Capture the cell that displays the provided text and extract its (X, Y) central coordinate. 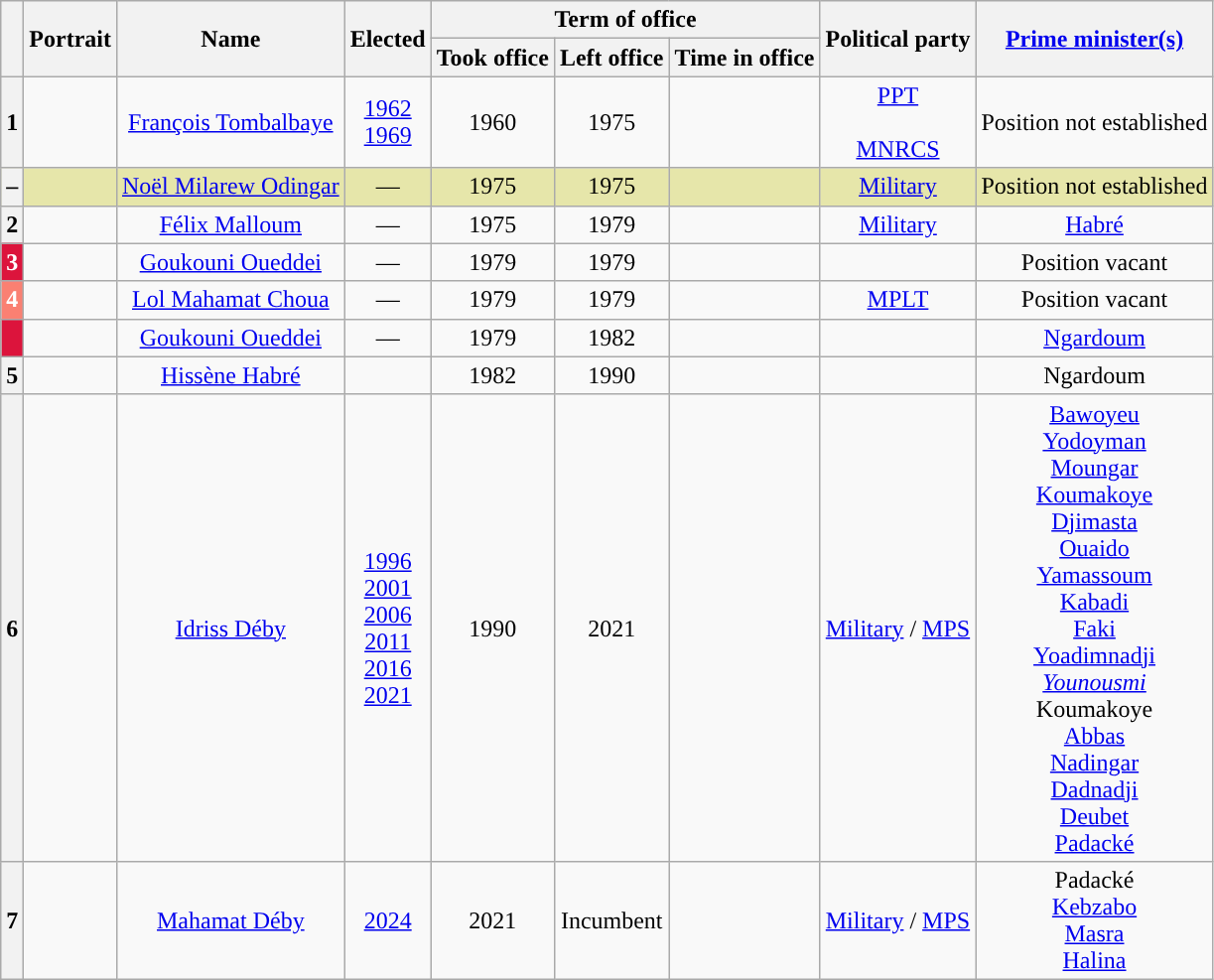
– (12, 187)
Elected (387, 39)
PPTMNRCS (897, 122)
3 (12, 262)
4 (12, 300)
Left office (611, 58)
19621969 (387, 122)
Time in office (744, 58)
5 (12, 375)
2024 (387, 919)
Noël Milarew Odingar (230, 187)
Habré (1094, 224)
1 (12, 122)
Mahamat Déby (230, 919)
Incumbent (611, 919)
Félix Malloum (230, 224)
Hissène Habré (230, 375)
199620012006201120162021 (387, 628)
Portrait (70, 39)
Lol Mahamat Choua (230, 300)
6 (12, 628)
MPLT (897, 300)
BawoyeuYodoymanMoungarKoumakoyeDjimastaOuaidoYamassoumKabadiFakiYoadimnadjiYounousmiKoumakoyeAbbasNadingarDadnadjiDeubetPadacké (1094, 628)
2 (12, 224)
1960 (492, 122)
Took office (492, 58)
Prime minister(s) (1094, 39)
7 (12, 919)
Name (230, 39)
Idriss Déby (230, 628)
François Tombalbaye (230, 122)
PadackéKebzaboMasraHalina (1094, 919)
Political party (897, 39)
Term of office (625, 20)
